Search for the cell housing the specified text and yield its (X, Y) center coordinate. 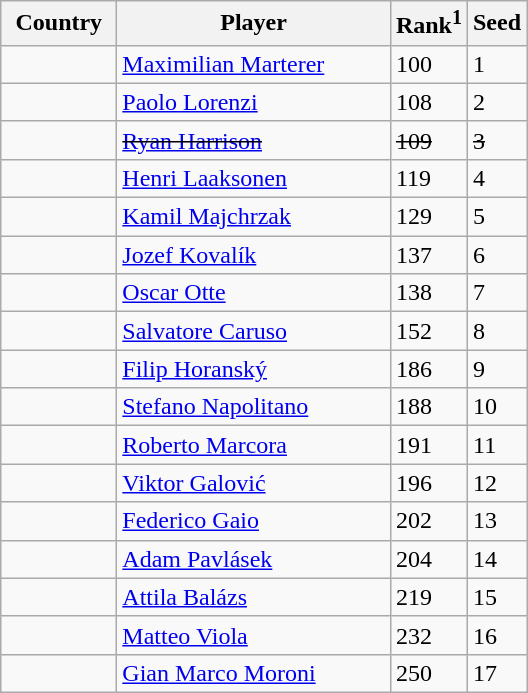
16 (496, 635)
2 (496, 102)
12 (496, 483)
Player (254, 24)
Gian Marco Moroni (254, 673)
Maximilian Marterer (254, 64)
232 (428, 635)
Attila Balázs (254, 597)
Salvatore Caruso (254, 331)
186 (428, 369)
5 (496, 217)
7 (496, 293)
Federico Gaio (254, 521)
13 (496, 521)
Ryan Harrison (254, 140)
4 (496, 178)
204 (428, 559)
Seed (496, 24)
3 (496, 140)
17 (496, 673)
129 (428, 217)
Filip Horanský (254, 369)
Rank1 (428, 24)
119 (428, 178)
188 (428, 407)
152 (428, 331)
Matteo Viola (254, 635)
11 (496, 445)
202 (428, 521)
137 (428, 255)
Paolo Lorenzi (254, 102)
100 (428, 64)
138 (428, 293)
15 (496, 597)
1 (496, 64)
109 (428, 140)
14 (496, 559)
6 (496, 255)
9 (496, 369)
Roberto Marcora (254, 445)
108 (428, 102)
Jozef Kovalík (254, 255)
191 (428, 445)
250 (428, 673)
Stefano Napolitano (254, 407)
196 (428, 483)
Viktor Galović (254, 483)
10 (496, 407)
Adam Pavlásek (254, 559)
8 (496, 331)
219 (428, 597)
Country (59, 24)
Oscar Otte (254, 293)
Henri Laaksonen (254, 178)
Kamil Majchrzak (254, 217)
